Scan for the cell matching the given text and deliver its [x, y] coordinate at center. 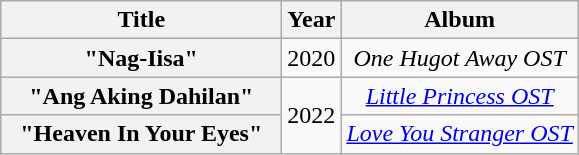
"Heaven In Your Eyes" [142, 134]
2020 [312, 58]
Album [460, 20]
"Ang Aking Dahilan" [142, 96]
Year [312, 20]
Love You Stranger OST [460, 134]
Title [142, 20]
One Hugot Away OST [460, 58]
2022 [312, 115]
Little Princess OST [460, 96]
"Nag-Iisa" [142, 58]
